For the text-containing cell, return its midpoint in (x, y) coordinate format. 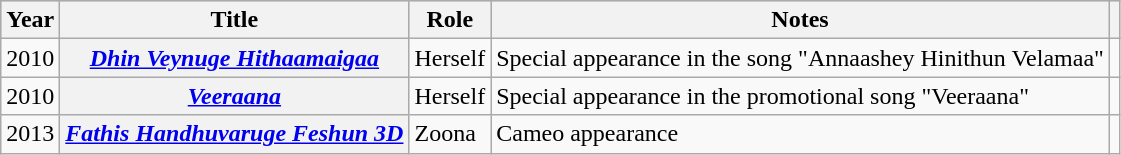
Dhin Veynuge Hithaamaigaa (234, 58)
Fathis Handhuvaruge Feshun 3D (234, 134)
Special appearance in the song "Annaashey Hinithun Velamaa" (800, 58)
Cameo appearance (800, 134)
Year (30, 20)
Role (450, 20)
Zoona (450, 134)
2013 (30, 134)
Notes (800, 20)
Veeraana (234, 96)
Special appearance in the promotional song "Veeraana" (800, 96)
Title (234, 20)
